Identify which cell holds the provided text, then report its [x, y] central coordinate. 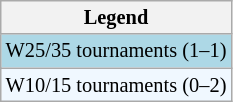
Legend [116, 17]
W25/35 tournaments (1–1) [116, 51]
W10/15 tournaments (0–2) [116, 85]
